Pinpoint the cell where the given text exists, returning its [x, y] midpoint coordinate. 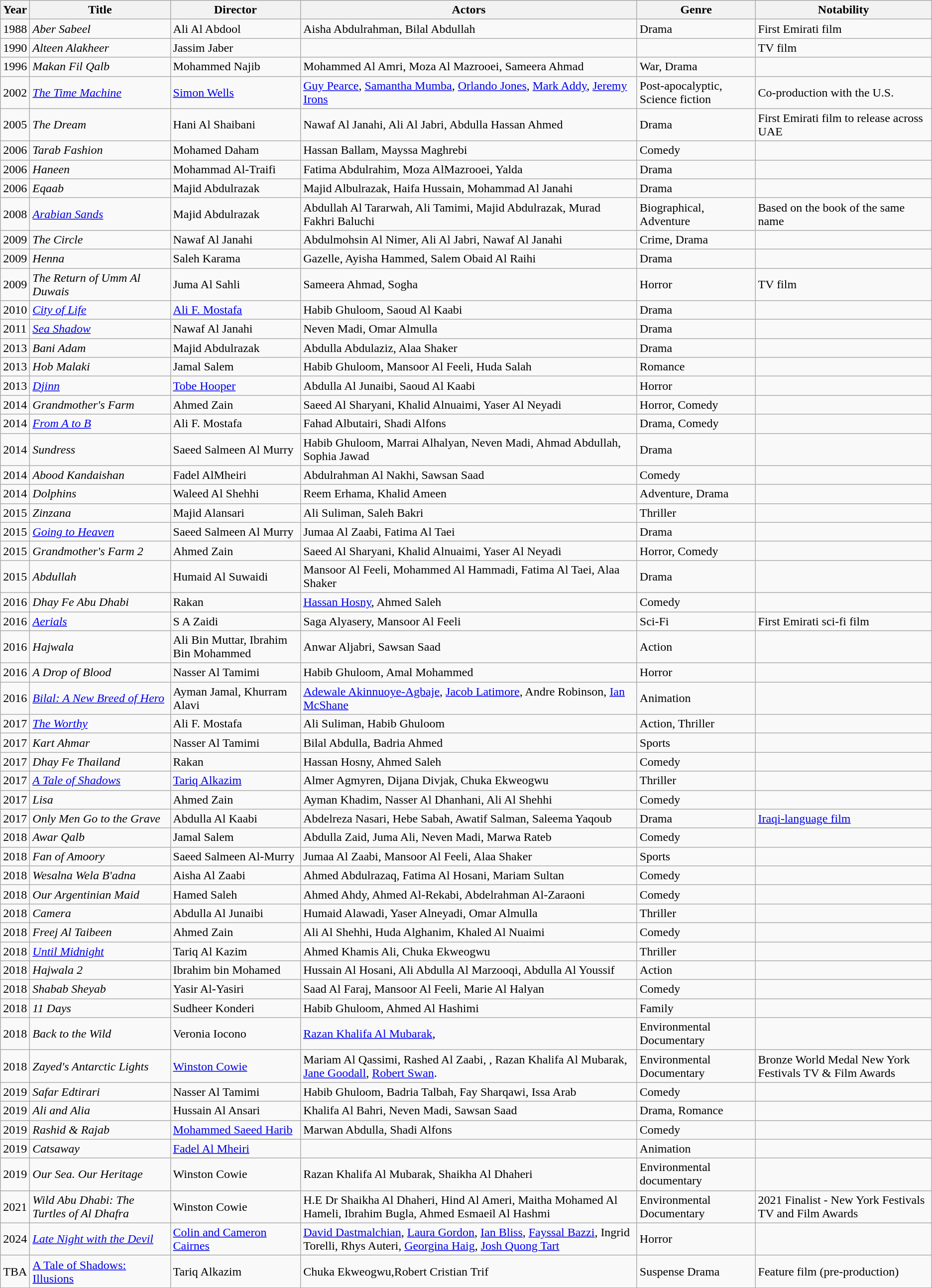
Fan of Amoory [100, 856]
Razan Khalifa Al Mubarak, [469, 1034]
2021 [15, 1207]
Adewale Akinnuoye-Agbaje, Jacob Latimore, Andre Robinson, Ian McShane [469, 698]
Mohammed Al Amri, Moza Al Mazrooei, Sameera Ahmad [469, 67]
Ali Suliman, Saleh Bakri [469, 513]
Sundress [100, 449]
11 Days [100, 1008]
The Time Machine [100, 93]
Tariq Al Kazim [235, 951]
Almer Agmyren, Dijana Divjak, Chuka Ekweogwu [469, 781]
Djinn [100, 386]
Khalifa Al Bahri, Neven Madi, Sawsan Saad [469, 1111]
Abdulla Al Junaibi [235, 913]
Catsaway [100, 1149]
Lisa [100, 800]
1996 [15, 67]
Genre [696, 10]
Habib Ghuloom, Amal Mohammed [469, 673]
The Worthy [100, 724]
Hob Malaki [100, 367]
Fadel Al Mheiri [235, 1149]
Hajwala [100, 647]
Mansoor Al Feeli, Mohammed Al Hammadi, Fatima Al Taei, Alaa Shaker [469, 577]
Freej Al Taibeen [100, 932]
Arabian Sands [100, 214]
Iraqi-language film [843, 819]
Alteen Alakheer [100, 48]
City of Life [100, 310]
Veronia Iocono [235, 1034]
Gazelle, Ayisha Hammed, Salem Obaid Al Raihi [469, 258]
Abdulmohsin Al Nimer, Ali Al Jabri, Nawaf Al Janahi [469, 239]
Ali Suliman, Habib Ghuloom [469, 724]
2008 [15, 214]
Colin and Cameron Cairnes [235, 1239]
Hani Al Shaibani [235, 124]
Habib Ghuloom, Saoud Al Kaabi [469, 310]
Grandmother's Farm [100, 405]
Mariam Al Qassimi, Rashed Al Zaabi, , Razan Khalifa Al Mubarak, Jane Goodall, Robert Swan. [469, 1066]
Saad Al Faraj, Mansoor Al Feeli, Marie Al Halyan [469, 989]
Ali Al Abdool [235, 29]
David Dastmalchian, Laura Gordon, Ian Bliss, Fayssal Bazzi, Ingrid Torelli, Rhys Auteri, Georgina Haig, Josh Quong Tart [469, 1239]
Abdullah Al Tararwah, Ali Tamimi, Majid Abdulrazak, Murad Fakhri Baluchi [469, 214]
Safar Edtirari [100, 1092]
Ahmed Ahdy, Ahmed Al-Rekabi, Abdelrahman Al-Zaraoni [469, 894]
First Emirati film to release across UAE [843, 124]
Ali and Alia [100, 1111]
Mohamed Daham [235, 150]
Abdullah [100, 577]
Zayed's Antarctic Lights [100, 1066]
A Tale of Shadows: Illusions [100, 1272]
The Return of Umm Al Duwais [100, 284]
Our Argentinian Maid [100, 894]
The Dream [100, 124]
Wild Abu Dhabi: The Turtles of Al Dhafra [100, 1207]
2011 [15, 329]
Abdulla Abdulaziz, Alaa Shaker [469, 348]
Habib Ghuloom, Marrai Alhalyan, Neven Madi, Ahmad Abdullah, Sophia Jawad [469, 449]
Awar Qalb [100, 837]
Our Sea. Our Heritage [100, 1174]
Neven Madi, Omar Almulla [469, 329]
The Circle [100, 239]
Post-apocalyptic, Science fiction [696, 93]
Eqaab [100, 188]
Shabab Sheyab [100, 989]
Mohammad Al-Traifi [235, 169]
Bronze World Medal New York Festivals TV & Film Awards [843, 1066]
Family [696, 1008]
Dolphins [100, 494]
Tarab Fashion [100, 150]
2021 Finalist - New York Festivals TV and Film Awards [843, 1207]
Adventure, Drama [696, 494]
Camera [100, 913]
Abdulla Al Junaibi, Saoud Al Kaabi [469, 386]
Grandmother's Farm 2 [100, 551]
Back to the Wild [100, 1034]
Going to Heaven [100, 532]
1990 [15, 48]
Based on the book of the same name [843, 214]
Humaid Al Suwaidi [235, 577]
TBA [15, 1272]
Yasir Al-Yasiri [235, 989]
Hajwala 2 [100, 970]
Bani Adam [100, 348]
Ayman Jamal, Khurram Alavi [235, 698]
Sudheer Konderi [235, 1008]
Abdulla Zaid, Juma Ali, Neven Madi, Marwa Rateb [469, 837]
Bilal Abdulla, Badria Ahmed [469, 743]
Dhay Fe Thailand [100, 762]
Hussain Al Ansari [235, 1111]
Ayman Khadim, Nasser Al Dhanhani, Ali Al Shehhi [469, 800]
Hussain Al Hosani, Ali Abdulla Al Marzooqi, Abdulla Al Youssif [469, 970]
Jassim Jaber [235, 48]
1988 [15, 29]
H.E Dr Shaikha Al Dhaheri, Hind Al Ameri, Maitha Mohamed Al Hameli, Ibrahim Bugla, Ahmed Esmaeil Al Hashmi [469, 1207]
Notability [843, 10]
Title [100, 10]
Sea Shadow [100, 329]
Saga Alyasery, Mansoor Al Feeli [469, 621]
Fahad Albutairi, Shadi Alfons [469, 424]
First Emirati film [843, 29]
Reem Erhama, Khalid Ameen [469, 494]
Director [235, 10]
Aisha Abdulrahman, Bilal Abdullah [469, 29]
A Tale of Shadows [100, 781]
Marwan Abdulla, Shadi Alfons [469, 1130]
Mohammed Najib [235, 67]
Ali Bin Muttar, Ibrahim Bin Mohammed [235, 647]
Habib Ghuloom, Mansoor Al Feeli, Huda Salah [469, 367]
Zinzana [100, 513]
Actors [469, 10]
Majid Alansari [235, 513]
2005 [15, 124]
A Drop of Blood [100, 673]
Sameera Ahmad, Sogha [469, 284]
Biographical, Adventure [696, 214]
Habib Ghuloom, Ahmed Al Hashimi [469, 1008]
Action, Thriller [696, 724]
Juma Al Sahli [235, 284]
Henna [100, 258]
Abood Kandaishan [100, 475]
Environmental documentary [696, 1174]
Wesalna Wela B'adna [100, 875]
Nawaf Al Janahi, Ali Al Jabri, Abdulla Hassan Ahmed [469, 124]
Until Midnight [100, 951]
Only Men Go to the Grave [100, 819]
War, Drama [696, 67]
2002 [15, 93]
Kart Ahmar [100, 743]
Jumaa Al Zaabi, Fatima Al Taei [469, 532]
Late Night with the Devil [100, 1239]
Guy Pearce, Samantha Mumba, Orlando Jones, Mark Addy, Jeremy Irons [469, 93]
Abdulrahman Al Nakhi, Sawsan Saad [469, 475]
Romance [696, 367]
Abdulla Al Kaabi [235, 819]
Anwar Aljabri, Sawsan Saad [469, 647]
Year [15, 10]
Saeed Salmeen Al-Murry [235, 856]
S A Zaidi [235, 621]
Chuka Ekweogwu,Robert Cristian Trif [469, 1272]
Ali Al Shehhi, Huda Alghanim, Khaled Al Nuaimi [469, 932]
Crime, Drama [696, 239]
Tobe Hooper [235, 386]
Aber Sabeel [100, 29]
Makan Fil Qalb [100, 67]
2010 [15, 310]
Aisha Al Zaabi [235, 875]
Simon Wells [235, 93]
First Emirati sci-fi film [843, 621]
Feature film (pre-production) [843, 1272]
Sci-Fi [696, 621]
Hamed Saleh [235, 894]
Mohammed Saeed Harib [235, 1130]
Drama, Comedy [696, 424]
Rashid & Rajab [100, 1130]
Humaid Alawadi, Yaser Alneyadi, Omar Almulla [469, 913]
From A to B [100, 424]
Bilal: A New Breed of Hero [100, 698]
Waleed Al Shehhi [235, 494]
Abdelreza Nasari, Hebe Sabah, Awatif Salman, Saleema Yaqoub [469, 819]
Fadel AlMheiri [235, 475]
Majid Albulrazak, Haifa Hussain, Mohammad Al Janahi [469, 188]
Dhay Fe Abu Dhabi [100, 602]
Razan Khalifa Al Mubarak, Shaikha Al Dhaheri [469, 1174]
Fatima Abdulrahim, Moza AlMazrooei, Yalda [469, 169]
Ahmed Khamis Ali, Chuka Ekweogwu [469, 951]
Ibrahim bin Mohamed [235, 970]
2024 [15, 1239]
Ahmed Abdulrazaq, Fatima Al Hosani, Mariam Sultan [469, 875]
Hassan Ballam, Mayssa Maghrebi [469, 150]
Suspense Drama [696, 1272]
Haneen [100, 169]
Saleh Karama [235, 258]
Aerials [100, 621]
Co-production with the U.S. [843, 93]
Habib Ghuloom, Badria Talbah, Fay Sharqawi, Issa Arab [469, 1092]
Jumaa Al Zaabi, Mansoor Al Feeli, Alaa Shaker [469, 856]
Drama, Romance [696, 1111]
